From the cell containing the given text, extract its center point as [X, Y] coordinate. 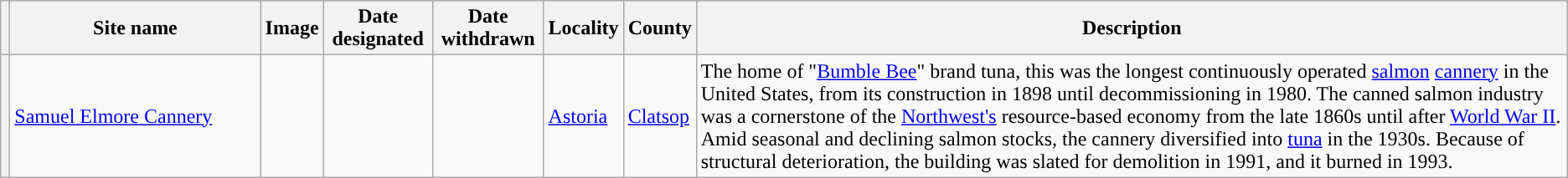
Site name [136, 28]
Date designated [378, 28]
Date withdrawn [487, 28]
Locality [583, 28]
Description [1132, 28]
Astoria [583, 116]
County [660, 28]
Image [291, 28]
Samuel Elmore Cannery [136, 116]
Clatsop [660, 116]
